Capture the cell that displays the provided text and extract its [x, y] central coordinate. 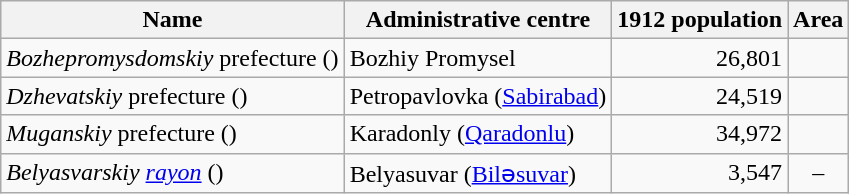
Dzhevatskiy prefecture () [172, 96]
Administrative centre [478, 20]
– [818, 173]
24,519 [700, 96]
Name [172, 20]
Belyasvarskiy rayon () [172, 173]
Muganskiy prefecture () [172, 134]
Area [818, 20]
Belyasuvar (Biləsuvar) [478, 173]
1912 population [700, 20]
Bozhiy Promysel [478, 58]
Petropavlovka (Sabirabad) [478, 96]
3,547 [700, 173]
34,972 [700, 134]
Karadonly (Qaradonlu) [478, 134]
Bozhepromysdomskiy prefecture () [172, 58]
26,801 [700, 58]
